Capture the cell that displays the provided text and extract its (x, y) central coordinate. 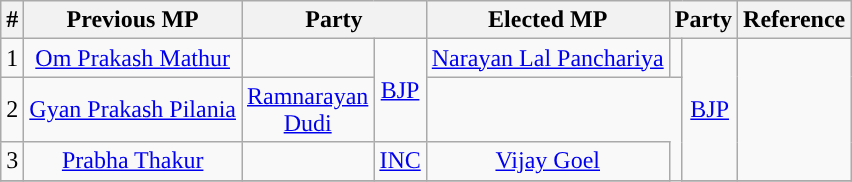
Narayan Lal Panchariya (548, 58)
2 (12, 110)
# (12, 20)
Elected MP (548, 20)
Vijay Goel (548, 161)
Prabha Thakur (133, 161)
INC (400, 161)
Gyan Prakash Pilania (133, 110)
Ramnarayan Dudi (308, 110)
Om Prakash Mathur (133, 58)
Previous MP (133, 20)
3 (12, 161)
1 (12, 58)
Reference (794, 20)
